Capture the cell that displays the provided text and extract its (X, Y) central coordinate. 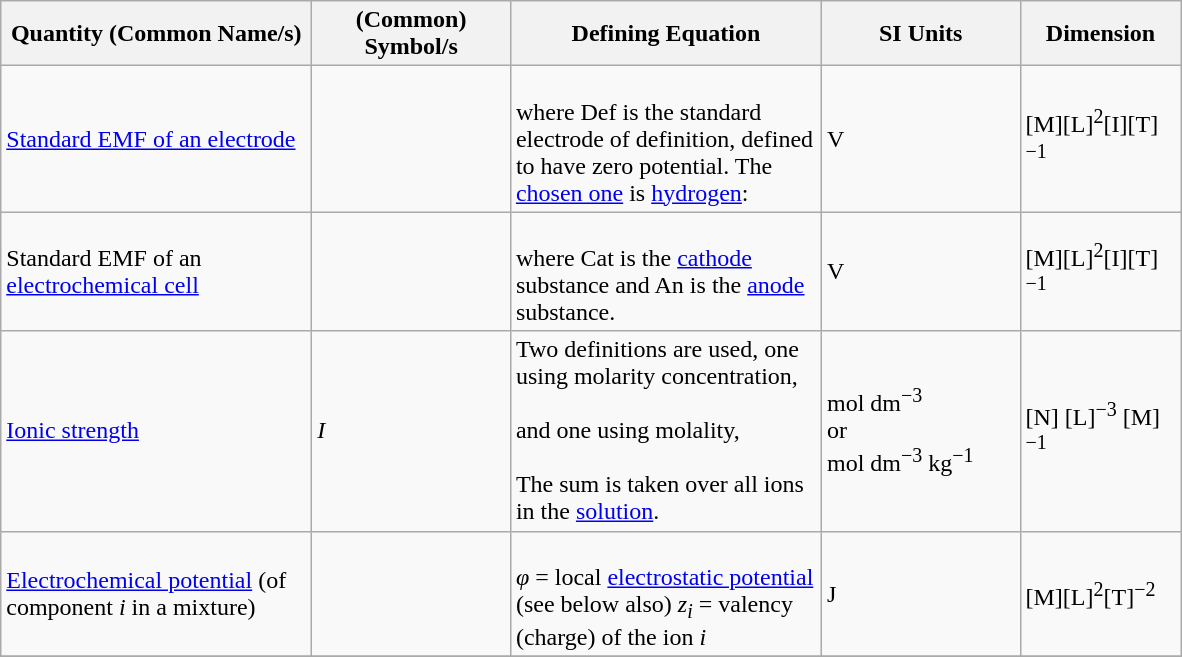
φ = local electrostatic potential (see below also) zi = valency (charge) of the ion i (666, 594)
mol dm−3ormol dm−3 kg−1 (920, 431)
Ionic strength (156, 431)
Standard EMF of an electrode (156, 139)
[M][L]2[T]−2 (1100, 594)
Dimension (1100, 34)
Defining Equation (666, 34)
[N] [L]−3 [M]−1 (1100, 431)
I (412, 431)
(Common) Symbol/s (412, 34)
where Def is the standard electrode of definition, defined to have zero potential. The chosen one is hydrogen: (666, 139)
J (920, 594)
Quantity (Common Name/s) (156, 34)
where Cat is the cathode substance and An is the anode substance. (666, 272)
Standard EMF of an electrochemical cell (156, 272)
Two definitions are used, one using molarity concentration,and one using molality,The sum is taken over all ions in the solution. (666, 431)
Electrochemical potential (of component i in a mixture) (156, 594)
SI Units (920, 34)
